Identify which cell holds the provided text, then report its [X, Y] central coordinate. 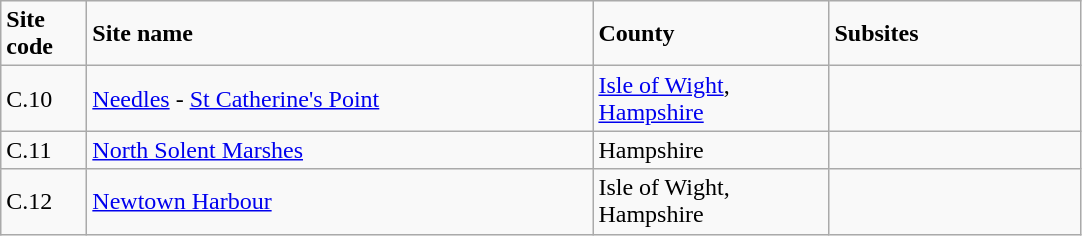
C.11 [44, 150]
C.10 [44, 98]
North Solent Marshes [340, 150]
Hampshire [711, 150]
County [711, 34]
Subsites [954, 34]
Newtown Harbour [340, 202]
C.12 [44, 202]
Site name [340, 34]
Site code [44, 34]
Needles - St Catherine's Point [340, 98]
